Pinpoint the cell where the given text exists, returning its [X, Y] midpoint coordinate. 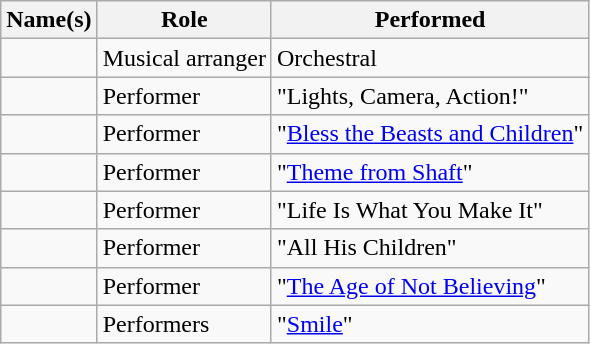
"All His Children" [430, 248]
Performers [184, 324]
Orchestral [430, 58]
"Theme from Shaft" [430, 172]
Musical arranger [184, 58]
Name(s) [49, 20]
"The Age of Not Believing" [430, 286]
Performed [430, 20]
"Lights, Camera, Action!" [430, 96]
Role [184, 20]
"Life Is What You Make It" [430, 210]
"Smile" [430, 324]
"Bless the Beasts and Children" [430, 134]
